Locate the cell with the specified text and output its (x, y) center coordinate. 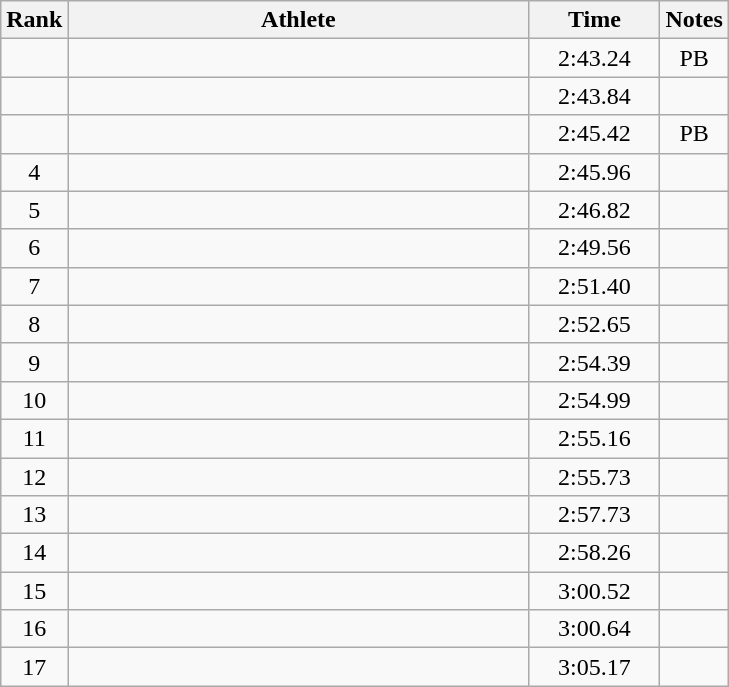
2:55.16 (594, 438)
15 (34, 591)
9 (34, 362)
2:45.42 (594, 134)
2:55.73 (594, 477)
3:00.52 (594, 591)
2:49.56 (594, 248)
12 (34, 477)
8 (34, 324)
Time (594, 20)
Notes (694, 20)
2:45.96 (594, 172)
2:43.24 (594, 58)
3:00.64 (594, 629)
2:52.65 (594, 324)
11 (34, 438)
16 (34, 629)
13 (34, 515)
2:46.82 (594, 210)
3:05.17 (594, 667)
6 (34, 248)
2:57.73 (594, 515)
14 (34, 553)
2:43.84 (594, 96)
Rank (34, 20)
5 (34, 210)
2:54.99 (594, 400)
2:54.39 (594, 362)
10 (34, 400)
2:51.40 (594, 286)
Athlete (298, 20)
4 (34, 172)
2:58.26 (594, 553)
7 (34, 286)
17 (34, 667)
